Return (x, y) of the center of cell containing provided text 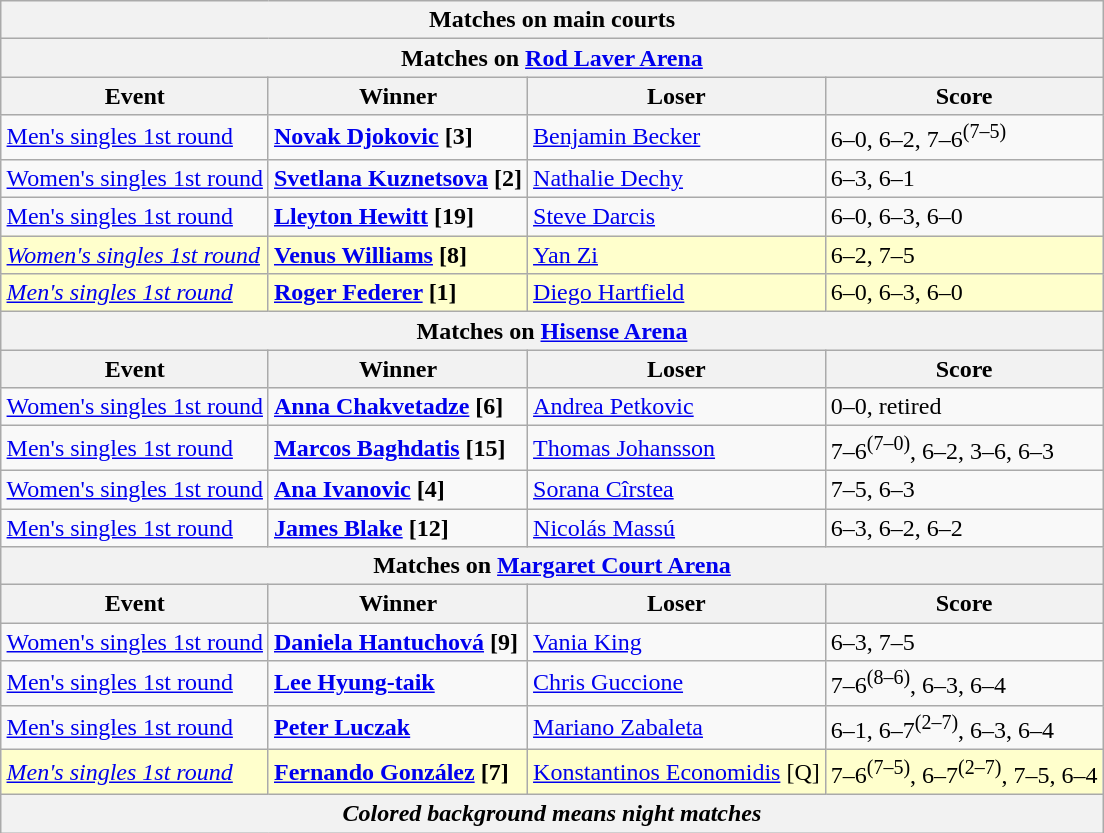
Lee Hyung-taik (398, 684)
Thomas Johansson (677, 448)
Matches on Rod Laver Arena (552, 58)
Ana Ivanovic [4] (398, 489)
6–3, 6–1 (964, 178)
Andrea Petkovic (677, 407)
6–3, 6–2, 6–2 (964, 528)
Nicolás Massú (677, 528)
Vania King (677, 642)
6–1, 6–7(2–7), 6–3, 6–4 (964, 728)
Matches on Hisense Arena (552, 331)
Colored background means night matches (552, 813)
7–6(8–6), 6–3, 6–4 (964, 684)
Anna Chakvetadze [6] (398, 407)
Diego Hartfield (677, 293)
Steve Darcis (677, 217)
7–5, 6–3 (964, 489)
7–6(7–0), 6–2, 3–6, 6–3 (964, 448)
0–0, retired (964, 407)
Fernando González [7] (398, 772)
Nathalie Dechy (677, 178)
Matches on main courts (552, 20)
Daniela Hantuchová [9] (398, 642)
Novak Djokovic [3] (398, 138)
Lleyton Hewitt [19] (398, 217)
7–6(7–5), 6–7(2–7), 7–5, 6–4 (964, 772)
Benjamin Becker (677, 138)
Chris Guccione (677, 684)
6–3, 7–5 (964, 642)
Svetlana Kuznetsova [2] (398, 178)
Sorana Cîrstea (677, 489)
6–2, 7–5 (964, 255)
Konstantinos Economidis [Q] (677, 772)
Venus Williams [8] (398, 255)
Matches on Margaret Court Arena (552, 566)
Roger Federer [1] (398, 293)
Peter Luczak (398, 728)
James Blake [12] (398, 528)
Marcos Baghdatis [15] (398, 448)
Yan Zi (677, 255)
6–0, 6–2, 7–6(7–5) (964, 138)
Mariano Zabaleta (677, 728)
